Search for the cell housing the specified text and yield its [x, y] center coordinate. 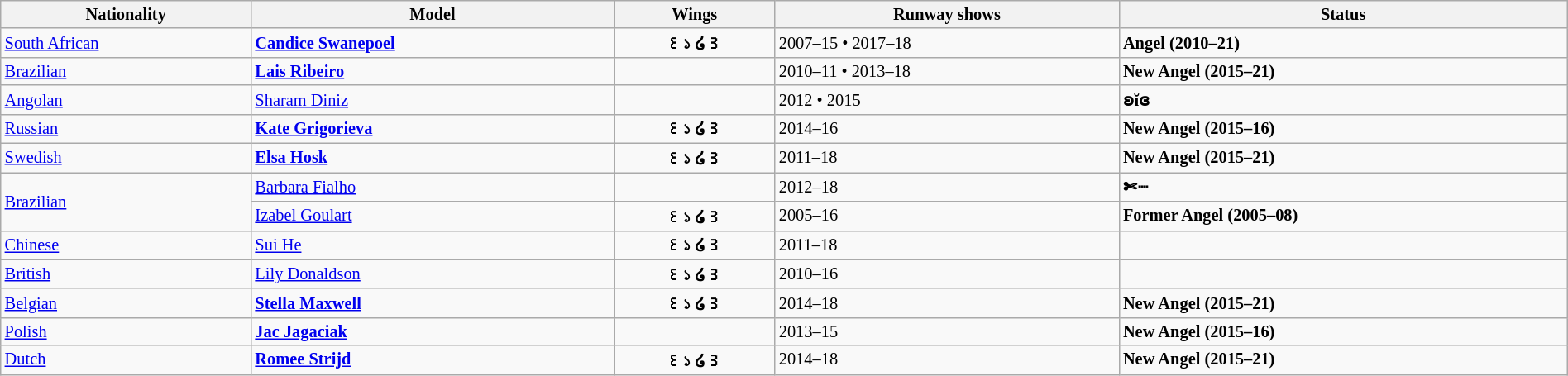
British [126, 274]
✄┈ [1343, 187]
Jac Jagaciak [433, 331]
Swedish [126, 157]
Kate Grigorieva [433, 129]
Candice Swanepoel [433, 43]
Stella Maxwell [433, 302]
Wings [695, 14]
Sui He [433, 245]
Angolan [126, 99]
Status [1343, 14]
Polish [126, 331]
Belgian [126, 302]
Russian [126, 129]
South African [126, 43]
Sharam Diniz [433, 99]
Model [433, 14]
Chinese [126, 245]
Former Angel (2005–08) [1343, 215]
Izabel Goulart [433, 215]
2005–16 [947, 215]
2012–18 [947, 187]
Barbara Fialho [433, 187]
Angel (2010–21) [1343, 43]
ʚĭɞ [1343, 99]
Lais Ribeiro [433, 71]
Nationality [126, 14]
2014–16 [947, 129]
2007–15 • 2017–18 [947, 43]
Dutch [126, 360]
2010–16 [947, 274]
2010–11 • 2013–18 [947, 71]
Runway shows [947, 14]
Elsa Hosk [433, 157]
Romee Strijd [433, 360]
Lily Donaldson [433, 274]
2013–15 [947, 331]
2012 • 2015 [947, 99]
